Return [x, y] of the center of cell containing provided text 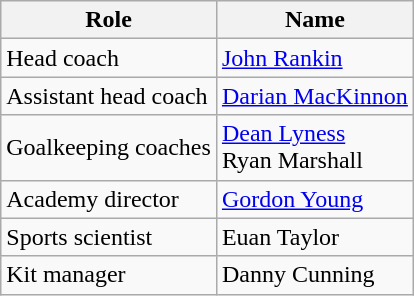
Goalkeeping coaches [109, 148]
Kit manager [109, 275]
John Rankin [314, 58]
Euan Taylor [314, 237]
Danny Cunning [314, 275]
Assistant head coach [109, 96]
Gordon Young [314, 199]
Name [314, 20]
Academy director [109, 199]
Head coach [109, 58]
Role [109, 20]
Darian MacKinnon [314, 96]
Sports scientist [109, 237]
Dean Lyness Ryan Marshall [314, 148]
